Find where the given text appears and provide that cell's center as [x, y] coordinate. 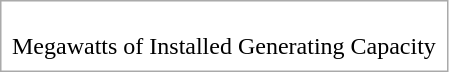
Megawatts of Installed Generating Capacity [224, 46]
